Find where the given text appears and provide that cell's center as (x, y) coordinate. 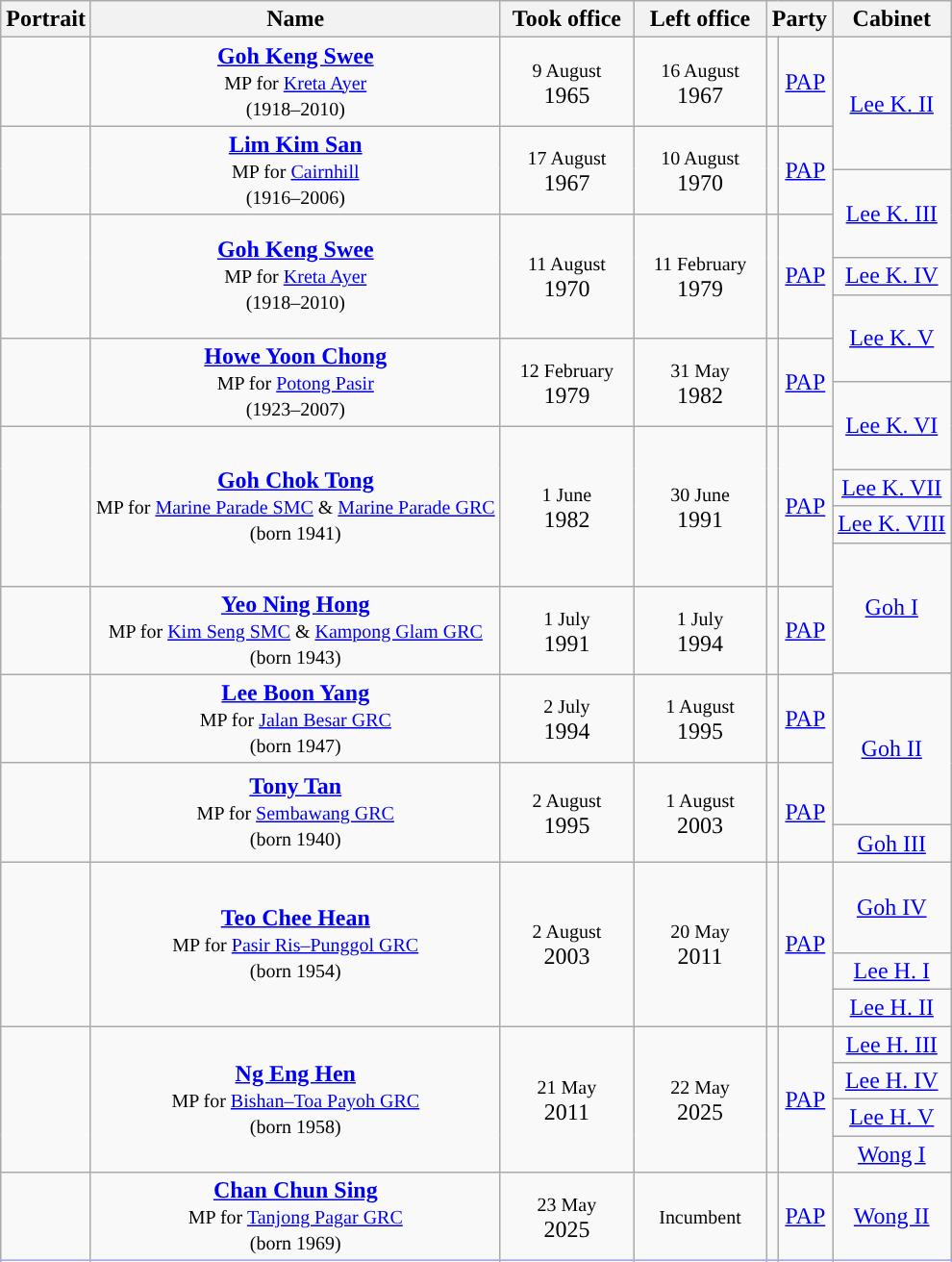
Lee K. VI (892, 425)
Lee K. II (892, 104)
1 July1994 (700, 630)
Lee H. IV (892, 1081)
Teo Chee HeanMP for Pasir Ris–Punggol GRC(born 1954) (295, 945)
Wong II (892, 1217)
Goh IV (892, 907)
Incumbent (700, 1217)
20 May2011 (700, 945)
Took office (567, 19)
Tony TanMP for Sembawang GRC(born 1940) (295, 812)
11 February1979 (700, 276)
17 August1967 (567, 170)
11 August1970 (567, 276)
21 May2011 (567, 1098)
Goh Chok TongMP for Marine Parade SMC & Marine Parade GRC(born 1941) (295, 506)
Lee H. II (892, 1007)
1 August1995 (700, 719)
Left office (700, 19)
2 August1995 (567, 812)
1 August2003 (700, 812)
30 June1991 (700, 506)
Lim Kim SanMP for Cairnhill(1916–2006) (295, 170)
31 May1982 (700, 382)
Goh II (892, 748)
9 August1965 (567, 82)
Lee K. VIII (892, 524)
Lee K. VII (892, 488)
Goh III (892, 844)
Lee K. V (892, 338)
2 August2003 (567, 945)
2 July1994 (567, 719)
Wong I (892, 1154)
Portrait (46, 19)
Goh I (892, 608)
Howe Yoon ChongMP for Potong Pasir(1923–2007) (295, 382)
Party (799, 19)
Yeo Ning HongMP for Kim Seng SMC & Kampong Glam GRC(born 1943) (295, 630)
Lee K. IV (892, 276)
Lee Boon YangMP for Jalan Besar GRC(born 1947) (295, 719)
Cabinet (892, 19)
Lee H. III (892, 1044)
Chan Chun SingMP for Tanjong Pagar GRC(born 1969) (295, 1217)
22 May2025 (700, 1098)
23 May2025 (567, 1217)
Lee H. V (892, 1118)
16 August1967 (700, 82)
Ng Eng HenMP for Bishan–Toa Payoh GRC(born 1958) (295, 1098)
1 June1982 (567, 506)
Lee K. III (892, 214)
10 August1970 (700, 170)
12 February1979 (567, 382)
1 July1991 (567, 630)
Name (295, 19)
Lee H. I (892, 971)
